Scan for the cell matching the given text and deliver its [x, y] coordinate at center. 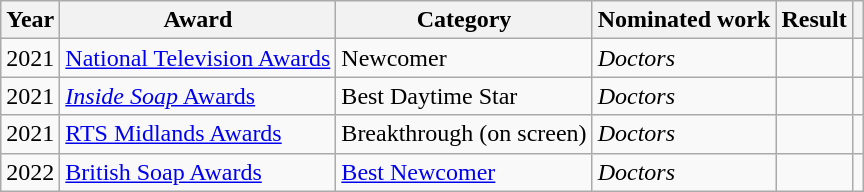
Result [814, 20]
Inside Soap Awards [198, 96]
Best Daytime Star [464, 96]
Newcomer [464, 58]
RTS Midlands Awards [198, 134]
Nominated work [684, 20]
2022 [30, 172]
Category [464, 20]
Best Newcomer [464, 172]
Award [198, 20]
National Television Awards [198, 58]
Year [30, 20]
British Soap Awards [198, 172]
Breakthrough (on screen) [464, 134]
